Search for the cell housing the specified text and yield its (X, Y) center coordinate. 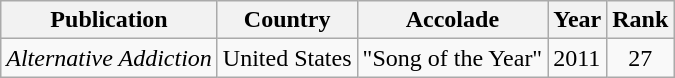
"Song of the Year" (452, 58)
Accolade (452, 20)
United States (287, 58)
Country (287, 20)
Publication (110, 20)
Year (578, 20)
27 (640, 58)
Rank (640, 20)
Alternative Addiction (110, 58)
2011 (578, 58)
